Search for the cell housing the specified text and yield its [X, Y] center coordinate. 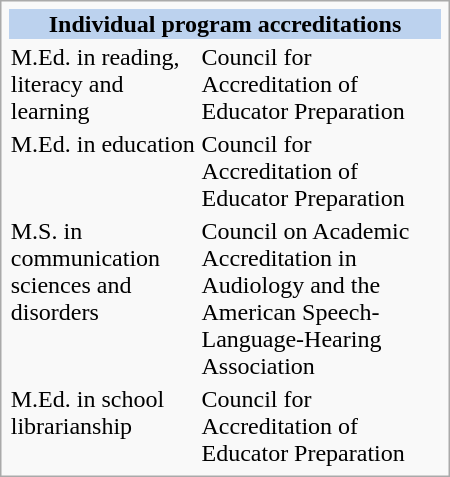
M.Ed. in school librarianship [103, 426]
M.Ed. in education [103, 171]
M.Ed. in reading, literacy and learning [103, 84]
Individual program accreditations [224, 24]
M.S. in communication sciences and disorders [103, 298]
Council on Academic Accreditation in Audiology and the American Speech-Language-Hearing Association [320, 298]
